Find where the given text appears and provide that cell's center as (X, Y) coordinate. 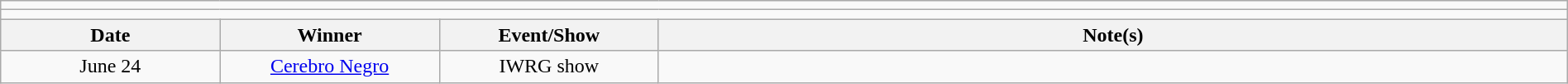
IWRG show (549, 67)
Note(s) (1113, 35)
Cerebro Negro (329, 67)
Event/Show (549, 35)
Date (111, 35)
Winner (329, 35)
June 24 (111, 67)
